From the cell containing the given text, extract its center point as [x, y] coordinate. 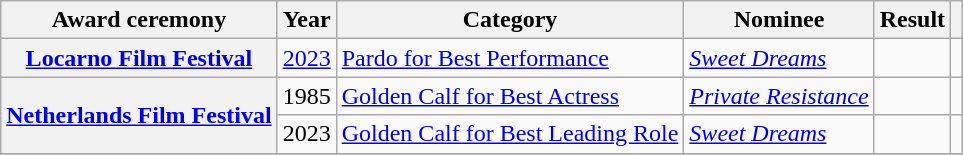
Result [912, 20]
Locarno Film Festival [139, 58]
Private Resistance [779, 96]
Pardo for Best Performance [510, 58]
1985 [306, 96]
Year [306, 20]
Netherlands Film Festival [139, 115]
Category [510, 20]
Golden Calf for Best Leading Role [510, 134]
Golden Calf for Best Actress [510, 96]
Nominee [779, 20]
Award ceremony [139, 20]
